Detect which cell encompasses the target text, then output its (x, y) center coordinate. 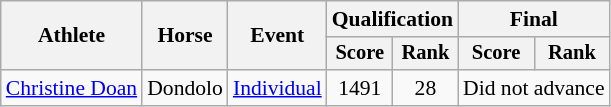
Qualification (392, 19)
Final (534, 19)
Individual (278, 88)
28 (426, 88)
Event (278, 36)
Dondolo (185, 88)
1491 (360, 88)
Athlete (72, 36)
Christine Doan (72, 88)
Horse (185, 36)
Did not advance (534, 88)
